Identify which cell holds the provided text, then report its [X, Y] central coordinate. 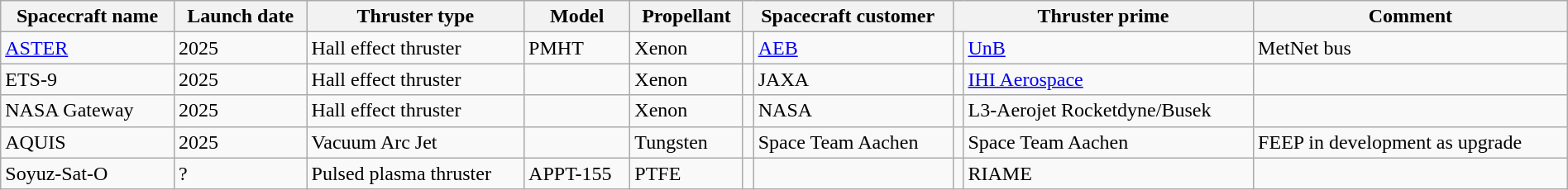
Spacecraft customer [848, 17]
Thruster prime [1103, 17]
PMHT [577, 48]
Propellant [686, 17]
Tungsten [686, 142]
Launch date [240, 17]
Pulsed plasma thruster [415, 173]
L3-Aerojet Rocketdyne/Busek [1108, 111]
IHI Aerospace [1108, 79]
UnB [1108, 48]
Comment [1411, 17]
ASTER [88, 48]
FEEP in development as upgrade [1411, 142]
JAXA [853, 79]
RIAME [1108, 173]
APPT-155 [577, 173]
AQUIS [88, 142]
Vacuum Arc Jet [415, 142]
PTFE [686, 173]
Spacecraft name [88, 17]
Thruster type [415, 17]
Soyuz-Sat-O [88, 173]
NASA [853, 111]
? [240, 173]
NASA Gateway [88, 111]
Model [577, 17]
MetNet bus [1411, 48]
ETS-9 [88, 79]
AEB [853, 48]
